Provide the [X, Y] coordinate of the cell's center where the given text is located.  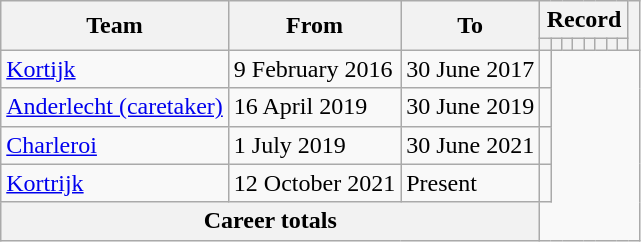
Kortrijk [115, 183]
Present [470, 183]
Career totals [270, 221]
Kortijk [115, 69]
Anderlecht (caretaker) [115, 107]
To [470, 26]
16 April 2019 [314, 107]
30 June 2021 [470, 145]
9 February 2016 [314, 69]
1 July 2019 [314, 145]
Team [115, 26]
Record [584, 20]
30 June 2019 [470, 107]
Charleroi [115, 145]
From [314, 26]
30 June 2017 [470, 69]
12 October 2021 [314, 183]
